Determine the (x, y) coordinate at the center of the cell enclosing the given text.  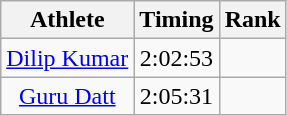
Timing (176, 20)
Athlete (68, 20)
Dilip Kumar (68, 58)
2:02:53 (176, 58)
2:05:31 (176, 96)
Guru Datt (68, 96)
Rank (252, 20)
